Pinpoint the cell where the given text exists, returning its (x, y) midpoint coordinate. 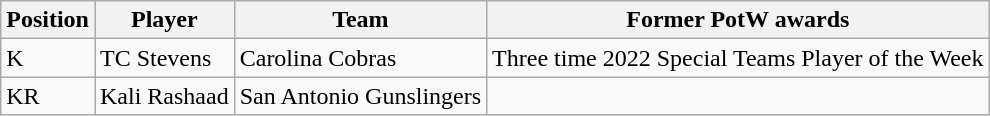
Carolina Cobras (360, 58)
Team (360, 20)
Three time 2022 Special Teams Player of the Week (738, 58)
Kali Rashaad (164, 96)
Player (164, 20)
TC Stevens (164, 58)
San Antonio Gunslingers (360, 96)
K (48, 58)
Position (48, 20)
Former PotW awards (738, 20)
KR (48, 96)
